Find where the given text appears and provide that cell's center as [X, Y] coordinate. 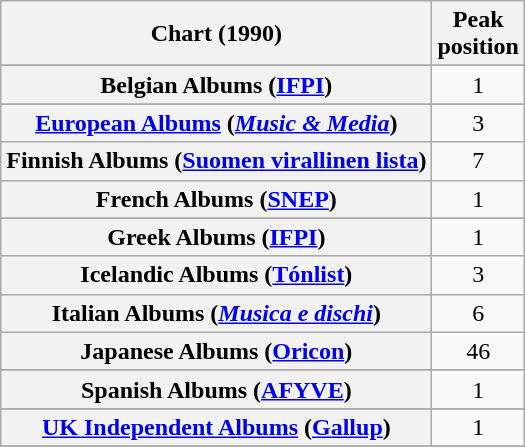
Icelandic Albums (Tónlist) [216, 275]
Belgian Albums (IFPI) [216, 85]
UK Independent Albums (Gallup) [216, 427]
7 [478, 161]
46 [478, 351]
European Albums (Music & Media) [216, 123]
Japanese Albums (Oricon) [216, 351]
French Albums (SNEP) [216, 199]
Chart (1990) [216, 34]
Spanish Albums (AFYVE) [216, 389]
Italian Albums (Musica e dischi) [216, 313]
Finnish Albums (Suomen virallinen lista) [216, 161]
Greek Albums (IFPI) [216, 237]
Peakposition [478, 34]
6 [478, 313]
